Output the (x, y) coordinate of the center of the cell containing the given text.  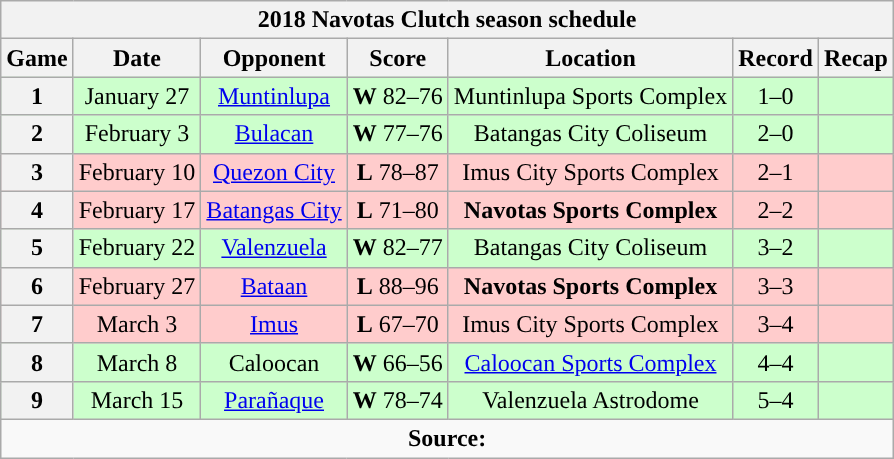
February 3 (137, 134)
Imus (274, 324)
Game (37, 58)
Record (776, 58)
March 3 (137, 324)
9 (37, 400)
W 77–76 (398, 134)
Valenzuela Astrodome (590, 400)
Caloocan Sports Complex (590, 362)
W 66–56 (398, 362)
Location (590, 58)
February 27 (137, 286)
2 (37, 134)
L 88–96 (398, 286)
2–1 (776, 172)
Bulacan (274, 134)
Muntinlupa Sports Complex (590, 96)
3–4 (776, 324)
4–4 (776, 362)
Muntinlupa (274, 96)
W 82–76 (398, 96)
W 78–74 (398, 400)
1–0 (776, 96)
5 (37, 248)
1 (37, 96)
L 78–87 (398, 172)
L 71–80 (398, 210)
5–4 (776, 400)
Source: (448, 438)
Bataan (274, 286)
6 (37, 286)
February 10 (137, 172)
February 17 (137, 210)
7 (37, 324)
Opponent (274, 58)
Quezon City (274, 172)
2–0 (776, 134)
3–3 (776, 286)
Score (398, 58)
Parañaque (274, 400)
W 82–77 (398, 248)
January 27 (137, 96)
Batangas City (274, 210)
3–2 (776, 248)
2018 Navotas Clutch season schedule (448, 20)
March 8 (137, 362)
Caloocan (274, 362)
8 (37, 362)
February 22 (137, 248)
4 (37, 210)
L 67–70 (398, 324)
3 (37, 172)
2–2 (776, 210)
Date (137, 58)
Valenzuela (274, 248)
March 15 (137, 400)
Recap (856, 58)
